Extract the [X, Y] coordinate from the center of the cell holding the provided text.  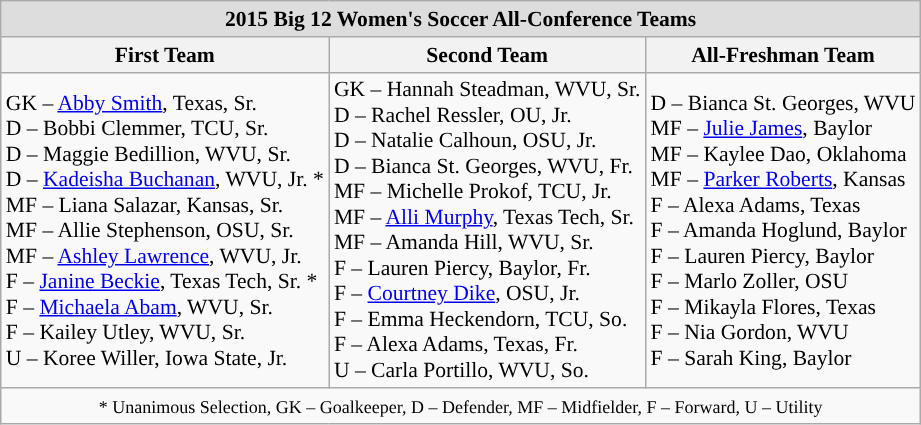
Second Team [488, 55]
First Team [165, 55]
All-Freshman Team [784, 55]
2015 Big 12 Women's Soccer All-Conference Teams [461, 19]
* Unanimous Selection, GK – Goalkeeper, D – Defender, MF – Midfielder, F – Forward, U – Utility [461, 407]
